Scan for the cell matching the given text and deliver its (x, y) coordinate at center. 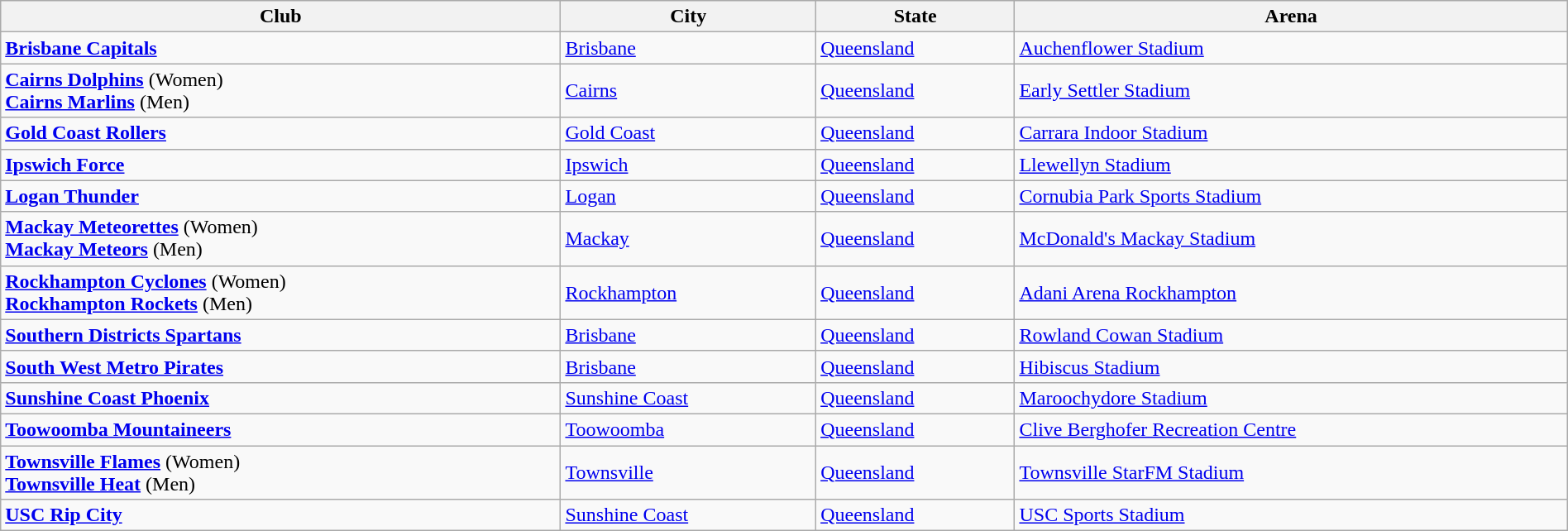
Townsville StarFM Stadium (1291, 471)
Mackay (688, 238)
USC Sports Stadium (1291, 515)
State (915, 17)
Logan (688, 196)
Maroochydore Stadium (1291, 398)
Auchenflower Stadium (1291, 48)
Cornubia Park Sports Stadium (1291, 196)
Southern Districts Spartans (281, 335)
Sunshine Coast Phoenix (281, 398)
Gold Coast (688, 133)
Townsville (688, 471)
Carrara Indoor Stadium (1291, 133)
Rowland Cowan Stadium (1291, 335)
Club (281, 17)
Llewellyn Stadium (1291, 165)
Ipswich (688, 165)
USC Rip City (281, 515)
Rockhampton Cyclones (Women)Rockhampton Rockets (Men) (281, 293)
Townsville Flames (Women)Townsville Heat (Men) (281, 471)
Cairns (688, 91)
Gold Coast Rollers (281, 133)
Mackay Meteorettes (Women)Mackay Meteors (Men) (281, 238)
Hibiscus Stadium (1291, 366)
Early Settler Stadium (1291, 91)
Toowoomba (688, 429)
Rockhampton (688, 293)
City (688, 17)
McDonald's Mackay Stadium (1291, 238)
South West Metro Pirates (281, 366)
Toowoomba Mountaineers (281, 429)
Adani Arena Rockhampton (1291, 293)
Cairns Dolphins (Women)Cairns Marlins (Men) (281, 91)
Ipswich Force (281, 165)
Brisbane Capitals (281, 48)
Clive Berghofer Recreation Centre (1291, 429)
Logan Thunder (281, 196)
Arena (1291, 17)
